Extract the [X, Y] coordinate from the center of the cell holding the provided text.  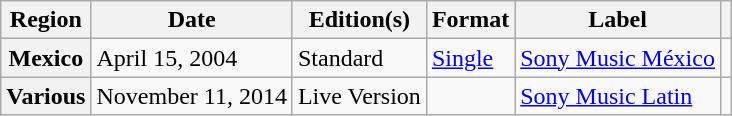
Standard [359, 58]
Single [470, 58]
Label [618, 20]
Sony Music México [618, 58]
Region [46, 20]
Various [46, 96]
Live Version [359, 96]
November 11, 2014 [192, 96]
April 15, 2004 [192, 58]
Format [470, 20]
Sony Music Latin [618, 96]
Mexico [46, 58]
Edition(s) [359, 20]
Date [192, 20]
